Capture the cell that displays the provided text and extract its (X, Y) central coordinate. 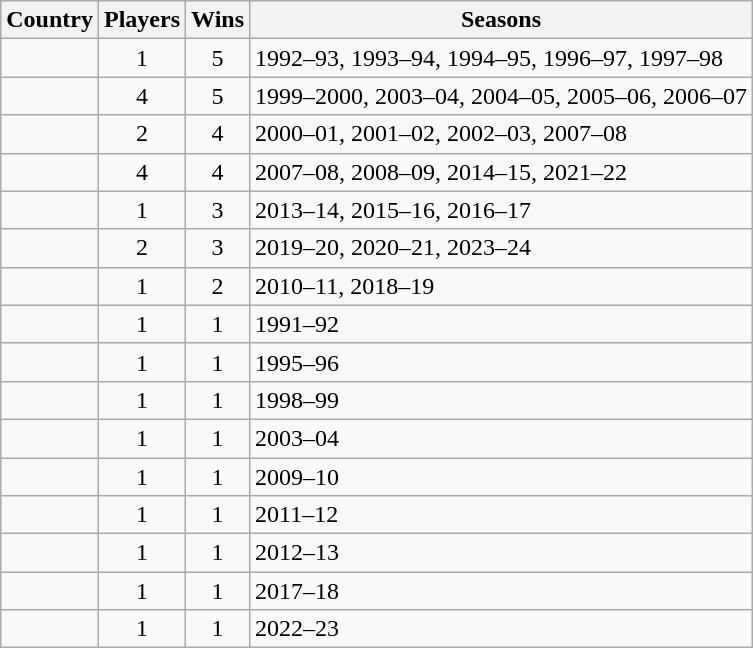
2017–18 (502, 591)
2003–04 (502, 438)
2013–14, 2015–16, 2016–17 (502, 210)
1999–2000, 2003–04, 2004–05, 2005–06, 2006–07 (502, 96)
1991–92 (502, 324)
2000–01, 2001–02, 2002–03, 2007–08 (502, 134)
1998–99 (502, 400)
1995–96 (502, 362)
2011–12 (502, 515)
2007–08, 2008–09, 2014–15, 2021–22 (502, 172)
Wins (218, 20)
2012–13 (502, 553)
2019–20, 2020–21, 2023–24 (502, 248)
Players (142, 20)
2022–23 (502, 629)
2009–10 (502, 477)
1992–93, 1993–94, 1994–95, 1996–97, 1997–98 (502, 58)
2010–11, 2018–19 (502, 286)
Seasons (502, 20)
Country (50, 20)
